For the text-containing cell, return its midpoint in [X, Y] coordinate format. 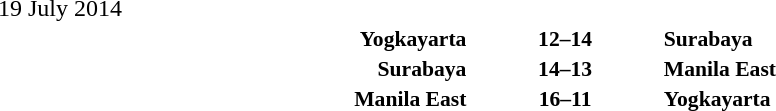
14–13 [566, 68]
12–14 [566, 38]
